Find where the given text appears and provide that cell's center as [x, y] coordinate. 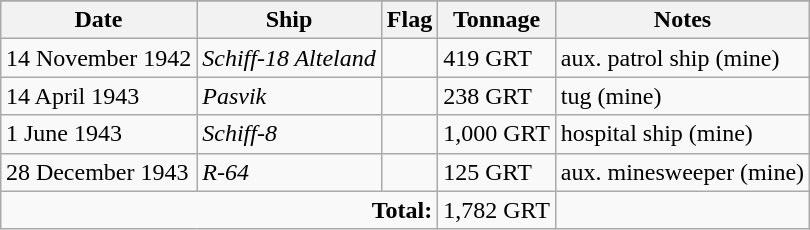
Pasvik [290, 96]
Notes [682, 20]
hospital ship (mine) [682, 134]
28 December 1943 [98, 172]
aux. patrol ship (mine) [682, 58]
125 GRT [497, 172]
Tonnage [497, 20]
Flag [409, 20]
Schiff-8 [290, 134]
Schiff-18 Alteland [290, 58]
R-64 [290, 172]
238 GRT [497, 96]
1 June 1943 [98, 134]
1,000 GRT [497, 134]
Date [98, 20]
aux. minesweeper (mine) [682, 172]
Total: [218, 210]
419 GRT [497, 58]
14 April 1943 [98, 96]
tug (mine) [682, 96]
Ship [290, 20]
14 November 1942 [98, 58]
1,782 GRT [497, 210]
